Return [X, Y] of the center of cell containing provided text 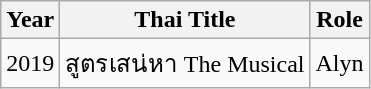
Role [340, 20]
2019 [30, 64]
สูตรเสน่หา The Musical [185, 64]
Year [30, 20]
Alyn [340, 64]
Thai Title [185, 20]
